Scan for the cell matching the given text and deliver its (X, Y) coordinate at center. 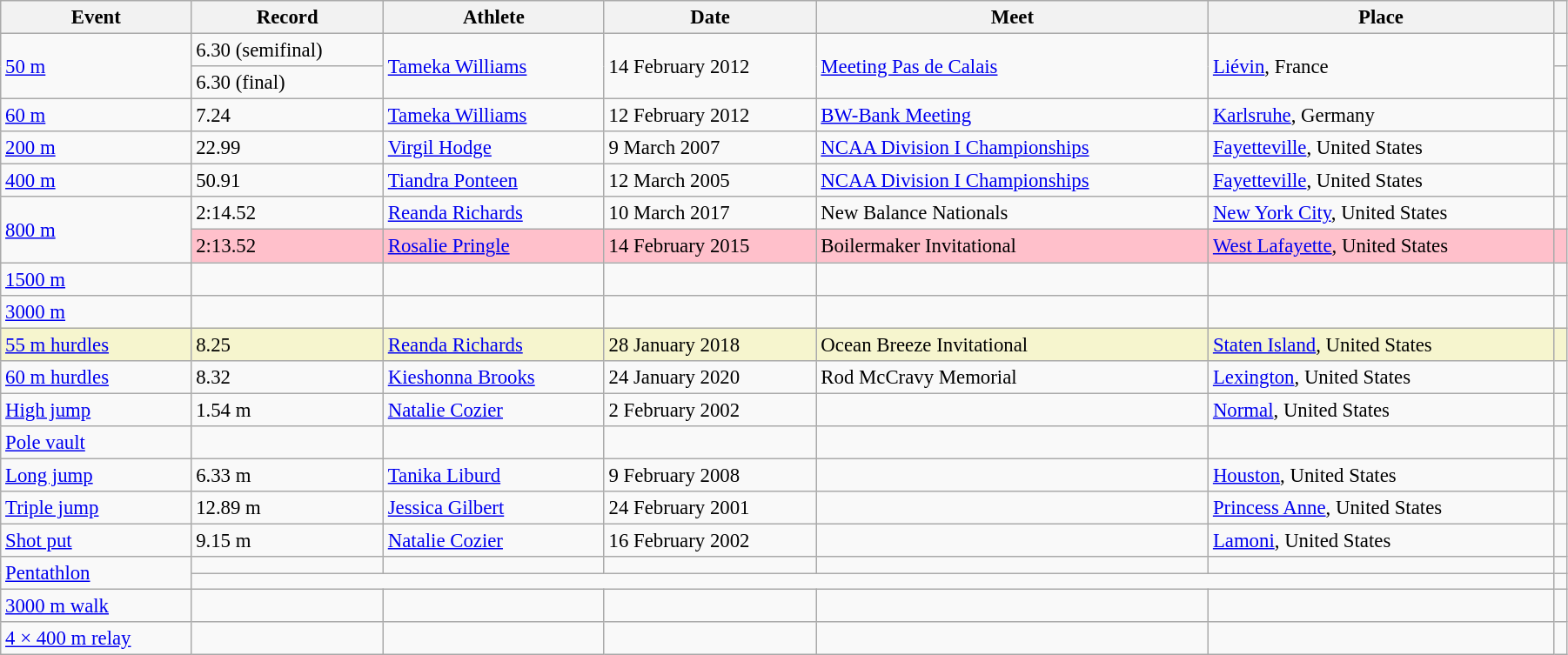
Shot put (96, 540)
2 February 2002 (710, 410)
16 February 2002 (710, 540)
Rod McCravy Memorial (1013, 377)
12 February 2012 (710, 116)
9 February 2008 (710, 475)
9.15 m (287, 540)
22.99 (287, 148)
12 March 2005 (710, 181)
1.54 m (287, 410)
Long jump (96, 475)
800 m (96, 230)
28 January 2018 (710, 344)
Karlsruhe, Germany (1382, 116)
Event (96, 17)
9 March 2007 (710, 148)
Virgil Hodge (493, 148)
7.24 (287, 116)
Date (710, 17)
60 m hurdles (96, 377)
Normal, United States (1382, 410)
3000 m walk (96, 606)
50.91 (287, 181)
10 March 2017 (710, 213)
Princess Anne, United States (1382, 508)
Houston, United States (1382, 475)
4 × 400 m relay (96, 638)
Rosalie Pringle (493, 246)
Place (1382, 17)
Jessica Gilbert (493, 508)
6.30 (final) (287, 83)
Triple jump (96, 508)
Kieshonna Brooks (493, 377)
24 February 2001 (710, 508)
West Lafayette, United States (1382, 246)
400 m (96, 181)
Meeting Pas de Calais (1013, 66)
Tiandra Ponteen (493, 181)
14 February 2012 (710, 66)
Tanika Liburd (493, 475)
200 m (96, 148)
BW-Bank Meeting (1013, 116)
2:13.52 (287, 246)
New Balance Nationals (1013, 213)
Staten Island, United States (1382, 344)
Liévin, France (1382, 66)
High jump (96, 410)
50 m (96, 66)
2:14.52 (287, 213)
6.33 m (287, 475)
Pentathlon (96, 573)
55 m hurdles (96, 344)
14 February 2015 (710, 246)
Lexington, United States (1382, 377)
12.89 m (287, 508)
8.25 (287, 344)
6.30 (semifinal) (287, 50)
Lamoni, United States (1382, 540)
New York City, United States (1382, 213)
Pole vault (96, 443)
Ocean Breeze Invitational (1013, 344)
Meet (1013, 17)
8.32 (287, 377)
Athlete (493, 17)
24 January 2020 (710, 377)
60 m (96, 116)
3000 m (96, 311)
Record (287, 17)
1500 m (96, 279)
Boilermaker Invitational (1013, 246)
